Scan for the cell matching the given text and deliver its (x, y) coordinate at center. 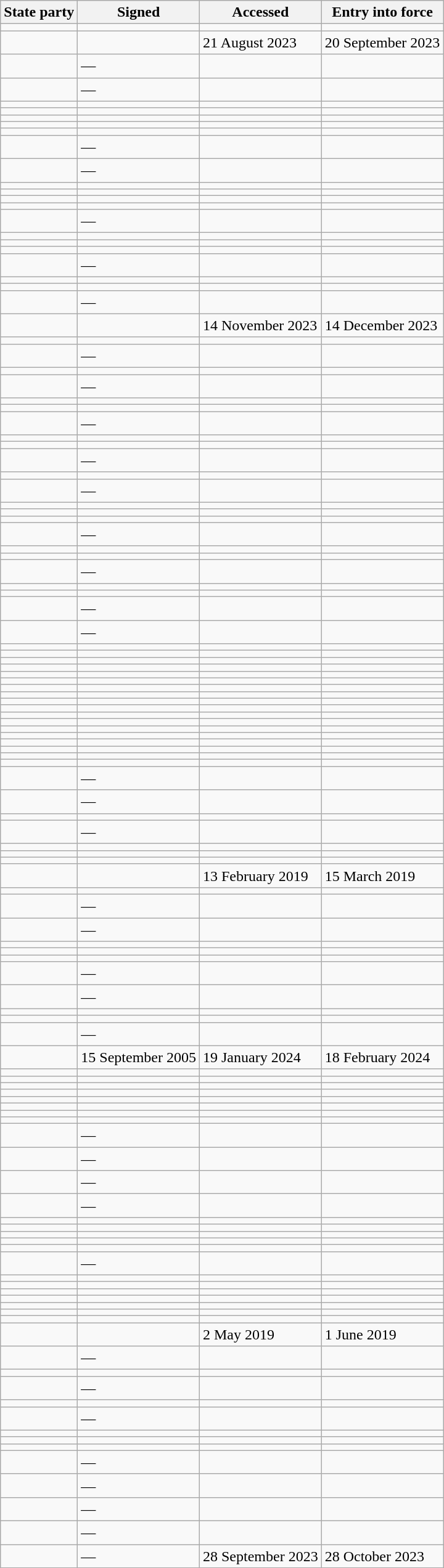
Entry into force (382, 12)
20 September 2023 (382, 43)
State party (39, 12)
Signed (139, 12)
1 June 2019 (382, 1334)
21 August 2023 (260, 43)
18 February 2024 (382, 1057)
Accessed (260, 12)
13 February 2019 (260, 875)
28 September 2023 (260, 1556)
19 January 2024 (260, 1057)
28 October 2023 (382, 1556)
15 September 2005 (139, 1057)
14 December 2023 (382, 325)
15 March 2019 (382, 875)
2 May 2019 (260, 1334)
14 November 2023 (260, 325)
